Provide the [X, Y] coordinate of the cell's center where the given text is located.  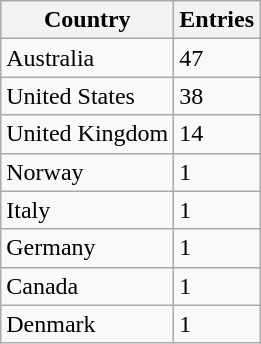
Germany [88, 248]
Italy [88, 210]
Denmark [88, 324]
United Kingdom [88, 134]
United States [88, 96]
47 [217, 58]
14 [217, 134]
Australia [88, 58]
Norway [88, 172]
38 [217, 96]
Canada [88, 286]
Country [88, 20]
Entries [217, 20]
